Extract the [X, Y] coordinate from the center of the cell holding the provided text.  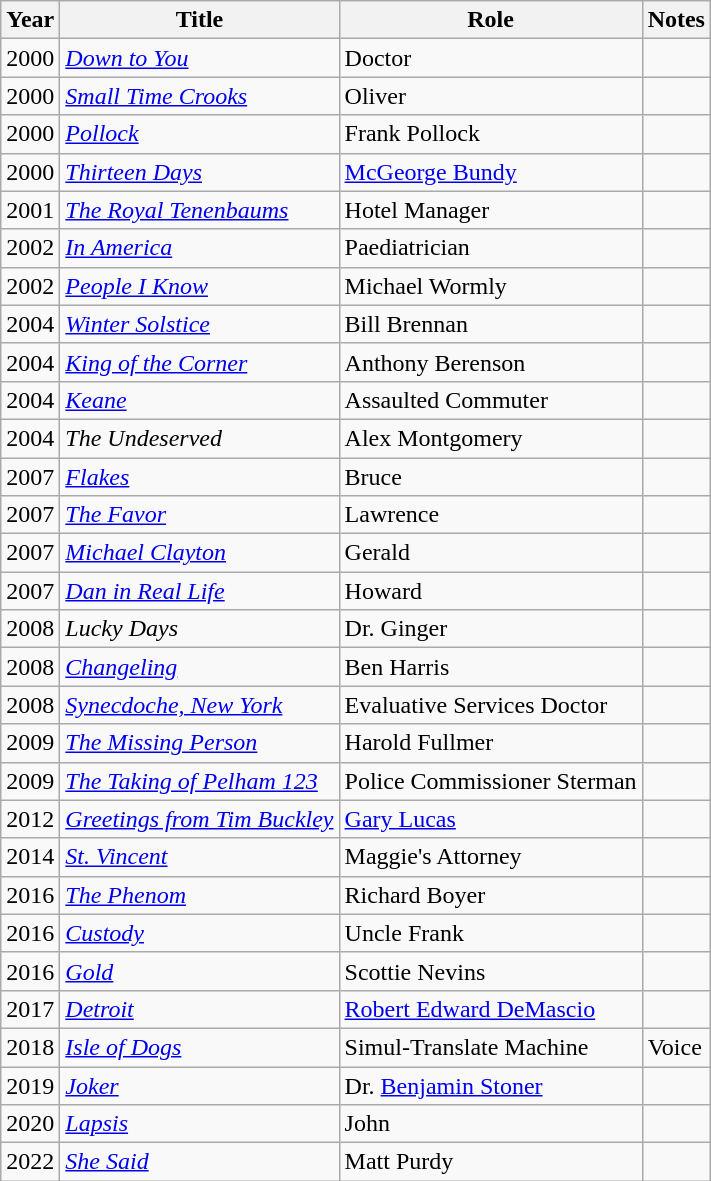
Hotel Manager [490, 210]
Howard [490, 591]
Notes [676, 20]
Harold Fullmer [490, 743]
Isle of Dogs [200, 1047]
Ben Harris [490, 667]
Changeling [200, 667]
Greetings from Tim Buckley [200, 819]
Gold [200, 971]
Lawrence [490, 515]
The Favor [200, 515]
2018 [30, 1047]
Doctor [490, 58]
Dr. Ginger [490, 629]
Evaluative Services Doctor [490, 705]
Alex Montgomery [490, 438]
Gary Lucas [490, 819]
Synecdoche, New York [200, 705]
Dr. Benjamin Stoner [490, 1085]
The Phenom [200, 895]
The Undeserved [200, 438]
2012 [30, 819]
Year [30, 20]
John [490, 1124]
Lapsis [200, 1124]
Paediatrician [490, 248]
Uncle Frank [490, 933]
Oliver [490, 96]
Michael Clayton [200, 553]
Thirteen Days [200, 172]
The Royal Tenenbaums [200, 210]
Voice [676, 1047]
In America [200, 248]
Small Time Crooks [200, 96]
Assaulted Commuter [490, 400]
The Missing Person [200, 743]
Dan in Real Life [200, 591]
Robert Edward DeMascio [490, 1009]
Maggie's Attorney [490, 857]
Pollock [200, 134]
The Taking of Pelham 123 [200, 781]
McGeorge Bundy [490, 172]
2020 [30, 1124]
Joker [200, 1085]
Detroit [200, 1009]
2022 [30, 1162]
Title [200, 20]
Lucky Days [200, 629]
Keane [200, 400]
Anthony Berenson [490, 362]
Gerald [490, 553]
2019 [30, 1085]
Winter Solstice [200, 324]
Flakes [200, 477]
Custody [200, 933]
2014 [30, 857]
2017 [30, 1009]
King of the Corner [200, 362]
Richard Boyer [490, 895]
Simul-Translate Machine [490, 1047]
2001 [30, 210]
Bill Brennan [490, 324]
Matt Purdy [490, 1162]
Role [490, 20]
Bruce [490, 477]
People I Know [200, 286]
Frank Pollock [490, 134]
Scottie Nevins [490, 971]
She Said [200, 1162]
St. Vincent [200, 857]
Down to You [200, 58]
Michael Wormly [490, 286]
Police Commissioner Sterman [490, 781]
